Find where the given text appears and provide that cell's center as [X, Y] coordinate. 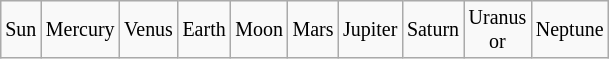
Uranus or [498, 30]
Mars [314, 30]
Moon [258, 30]
Jupiter [370, 30]
Earth [204, 30]
Venus [148, 30]
Neptune [570, 30]
Saturn [433, 30]
Sun [20, 30]
Mercury [80, 30]
